Output the [x, y] coordinate of the center of the cell containing the given text.  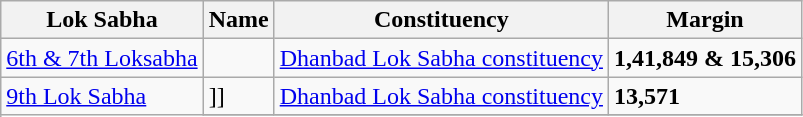
Name [238, 20]
9th Lok Sabha [102, 96]
Margin [704, 20]
1,41,849 & 15,306 [704, 58]
Constituency [441, 20]
6th & 7th Loksabha [102, 58]
Lok Sabha [102, 20]
13,571 [704, 96]
]] [238, 96]
